Find where the given text appears and provide that cell's center as [x, y] coordinate. 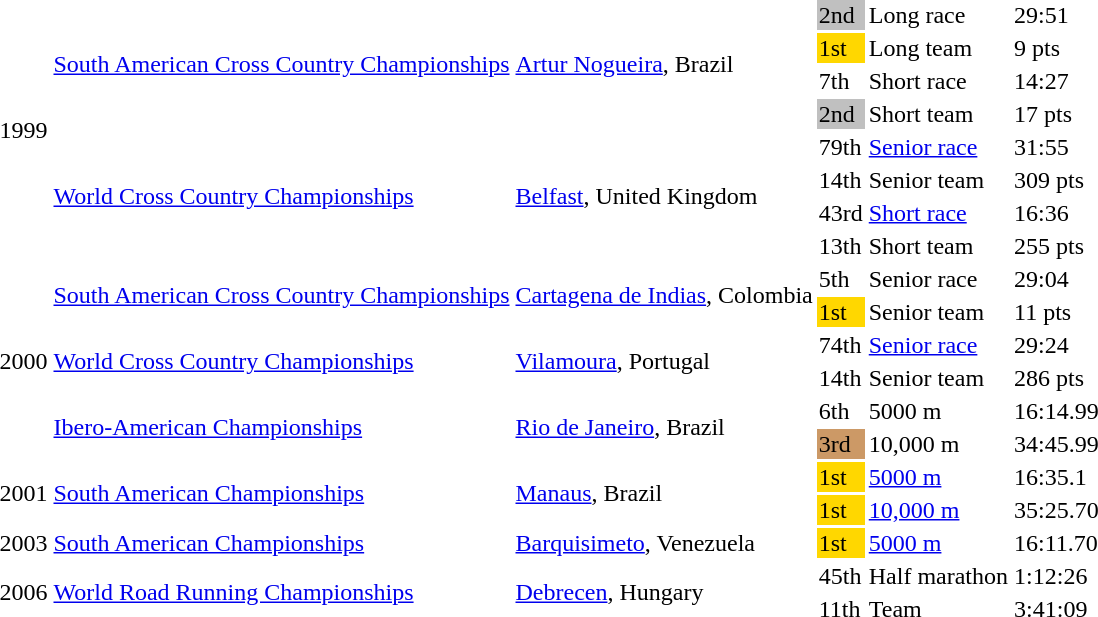
Rio de Janeiro, Brazil [664, 428]
43rd [840, 213]
Artur Nogueira, Brazil [664, 64]
Cartagena de Indias, Colombia [664, 296]
Long race [938, 15]
74th [840, 345]
79th [840, 147]
Half marathon [938, 576]
7th [840, 81]
Long team [938, 48]
3rd [840, 444]
45th [840, 576]
Manaus, Brazil [664, 494]
Ibero-American Championships [282, 428]
5th [840, 279]
13th [840, 246]
Belfast, United Kingdom [664, 196]
Vilamoura, Portugal [664, 362]
6th [840, 411]
Barquisimeto, Venezuela [664, 543]
